Locate the cell with the specified text and output its (X, Y) center coordinate. 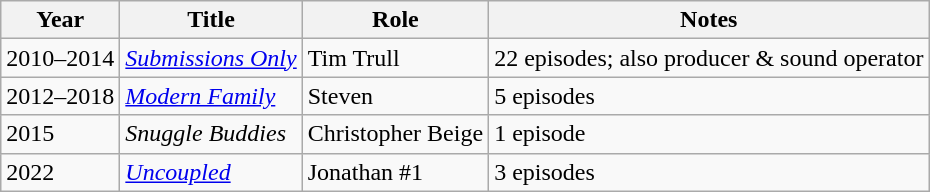
Steven (395, 96)
Uncoupled (211, 172)
2010–2014 (60, 58)
Title (211, 20)
Year (60, 20)
Notes (709, 20)
Tim Trull (395, 58)
2022 (60, 172)
1 episode (709, 134)
Role (395, 20)
2015 (60, 134)
22 episodes; also producer & sound operator (709, 58)
Modern Family (211, 96)
Snuggle Buddies (211, 134)
5 episodes (709, 96)
3 episodes (709, 172)
Jonathan #1 (395, 172)
Submissions Only (211, 58)
Christopher Beige (395, 134)
2012–2018 (60, 96)
